Return the (x, y) coordinate for the center point of the cell that contains the specified text.  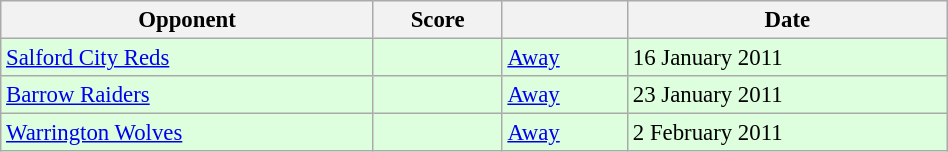
2 February 2011 (788, 133)
Opponent (188, 20)
23 January 2011 (788, 95)
Date (788, 20)
16 January 2011 (788, 58)
Salford City Reds (188, 58)
Barrow Raiders (188, 95)
Warrington Wolves (188, 133)
Score (438, 20)
